For the text-containing cell, return its midpoint in (X, Y) coordinate format. 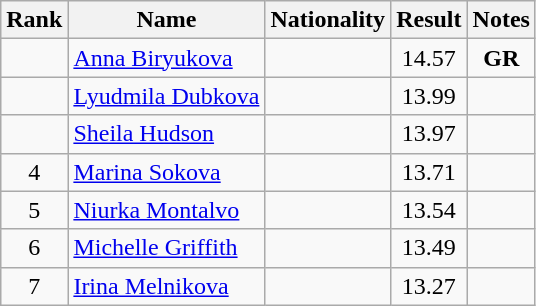
Niurka Montalvo (166, 210)
Result (429, 20)
13.27 (429, 286)
6 (34, 248)
13.54 (429, 210)
Name (166, 20)
Irina Melnikova (166, 286)
Marina Sokova (166, 172)
5 (34, 210)
4 (34, 172)
Michelle Griffith (166, 248)
Rank (34, 20)
Notes (501, 20)
13.49 (429, 248)
GR (501, 58)
Anna Biryukova (166, 58)
14.57 (429, 58)
13.71 (429, 172)
Sheila Hudson (166, 134)
7 (34, 286)
13.99 (429, 96)
Lyudmila Dubkova (166, 96)
13.97 (429, 134)
Nationality (328, 20)
